For the text-containing cell, return its midpoint in [X, Y] coordinate format. 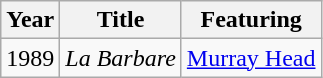
1989 [30, 58]
Year [30, 20]
Murray Head [251, 58]
Title [121, 20]
Featuring [251, 20]
La Barbare [121, 58]
